Locate the cell with the specified text and output its [X, Y] center coordinate. 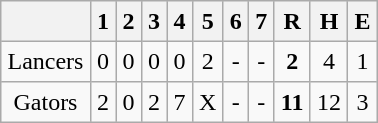
6 [236, 21]
R [292, 21]
5 [208, 21]
E [363, 21]
Gators [46, 102]
X [208, 102]
H [329, 21]
11 [292, 102]
Lancers [46, 61]
12 [329, 102]
